Return [x, y] of the center of cell containing provided text 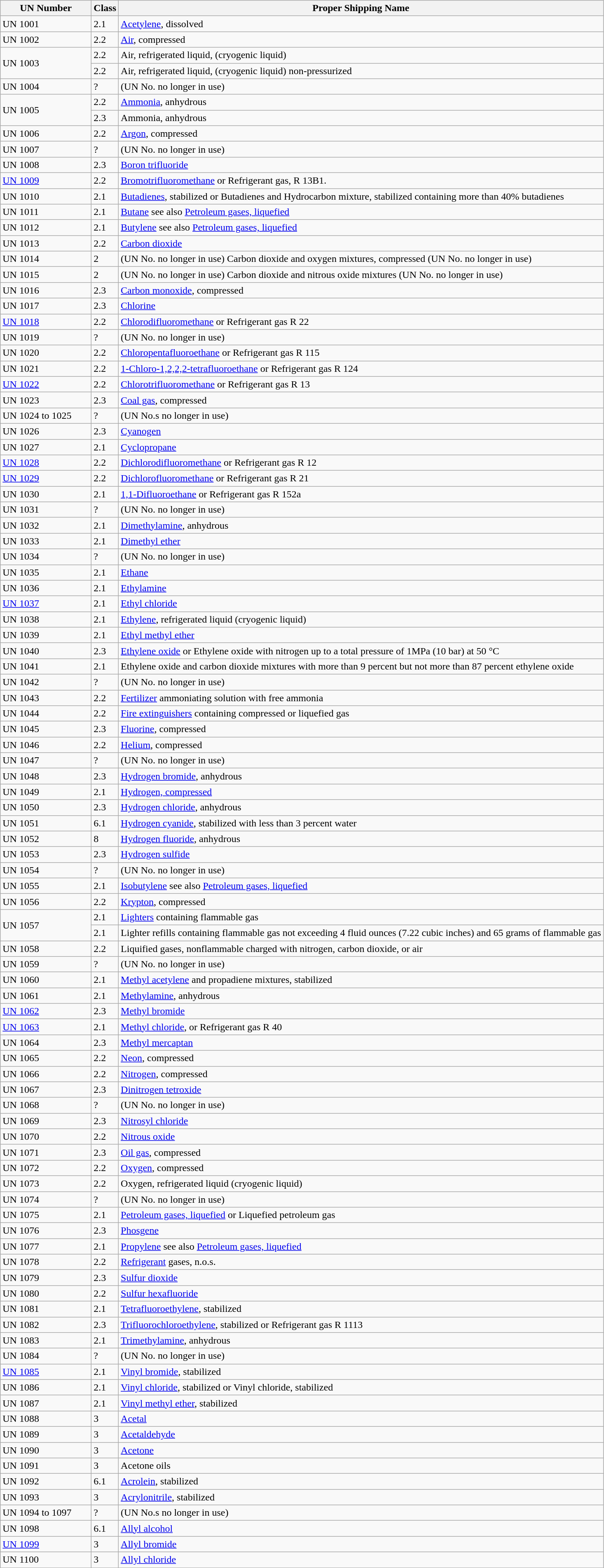
UN 1089 [46, 1434]
Butadienes, stabilized or Butadienes and Hydrocarbon mixture, stabilized containing more than 40% butadienes [361, 196]
UN 1013 [46, 243]
Methyl acetylene and propadiene mixtures, stabilized [361, 980]
UN 1001 [46, 24]
UN 1069 [46, 1121]
UN 1029 [46, 478]
Allyl bromide [361, 1544]
Ethylene oxide and carbon dioxide mixtures with more than 9 percent but not more than 87 percent ethylene oxide [361, 666]
Phosgene [361, 1231]
UN 1060 [46, 980]
UN 1083 [46, 1340]
Neon, compressed [361, 1058]
Cyanogen [361, 431]
UN 1049 [46, 792]
Class [105, 8]
Vinyl chloride, stabilized or Vinyl chloride, stabilized [361, 1387]
Petroleum gases, liquefied or Liquefied petroleum gas [361, 1215]
UN 1005 [46, 110]
UN 1087 [46, 1403]
UN 1004 [46, 86]
Vinyl methyl ether, stabilized [361, 1403]
UN 1050 [46, 807]
Carbon monoxide, compressed [361, 290]
UN 1068 [46, 1105]
Fluorine, compressed [361, 729]
Nitrosyl chloride [361, 1121]
UN 1055 [46, 886]
UN 1018 [46, 322]
UN 1078 [46, 1262]
UN 1003 [46, 63]
UN 1040 [46, 651]
UN 1091 [46, 1466]
Ethane [361, 572]
UN 1066 [46, 1074]
Dimethylamine, anhydrous [361, 525]
UN 1098 [46, 1528]
UN Number [46, 8]
Liquified gases, nonflammable charged with nitrogen, carbon dioxide, or air [361, 948]
UN 1085 [46, 1372]
UN 1067 [46, 1090]
Oxygen, refrigerated liquid (cryogenic liquid) [361, 1183]
Air, compressed [361, 40]
Air, refrigerated liquid, (cryogenic liquid) non-pressurized [361, 71]
UN 1079 [46, 1278]
Proper Shipping Name [361, 8]
UN 1017 [46, 306]
UN 1036 [46, 588]
UN 1099 [46, 1544]
UN 1092 [46, 1482]
(UN No. no longer in use) Carbon dioxide and oxygen mixtures, compressed (UN No. no longer in use) [361, 259]
Oxygen, compressed [361, 1168]
UN 1006 [46, 133]
Lighter refills containing flammable gas not exceeding 4 fluid ounces (7.22 cubic inches) and 65 grams of flammable gas [361, 933]
UN 1077 [46, 1246]
UN 1073 [46, 1183]
Vinyl bromide, stabilized [361, 1372]
UN 1021 [46, 369]
Butylene see also Petroleum gases, liquefied [361, 228]
Ethylamine [361, 588]
Argon, compressed [361, 133]
Carbon dioxide [361, 243]
Methyl mercaptan [361, 1043]
UN 1084 [46, 1356]
UN 1015 [46, 275]
UN 1010 [46, 196]
UN 1056 [46, 901]
UN 1007 [46, 149]
Acetaldehyde [361, 1434]
Hydrogen chloride, anhydrous [361, 807]
UN 1035 [46, 572]
UN 1093 [46, 1497]
Acetylene, dissolved [361, 24]
Acrolein, stabilized [361, 1482]
UN 1026 [46, 431]
UN 1008 [46, 165]
UN 1033 [46, 541]
UN 1086 [46, 1387]
Chloropentafluoroethane or Refrigerant gas R 115 [361, 353]
UN 1052 [46, 839]
Tetrafluoroethylene, stabilized [361, 1309]
Fertilizer ammoniating solution with free ammonia [361, 698]
Ethylene, refrigerated liquid (cryogenic liquid) [361, 619]
UN 1024 to 1025 [46, 415]
UN 1009 [46, 180]
UN 1023 [46, 400]
Nitrogen, compressed [361, 1074]
UN 1051 [46, 823]
UN 1037 [46, 604]
UN 1038 [46, 619]
Ethylene oxide or Ethylene oxide with nitrogen up to a total pressure of 1MPa (10 bar) at 50 °C [361, 651]
UN 1063 [46, 1027]
UN 1011 [46, 212]
Fire extinguishers containing compressed or liquefied gas [361, 714]
Hydrogen sulfide [361, 854]
Bromotrifluoromethane or Refrigerant gas, R 13B1. [361, 180]
Acrylonitrile, stabilized [361, 1497]
Trimethylamine, anhydrous [361, 1340]
Allyl alcohol [361, 1528]
UN 1046 [46, 745]
Dichlorofluoromethane or Refrigerant gas R 21 [361, 478]
UN 1062 [46, 1011]
Acetal [361, 1419]
Methyl bromide [361, 1011]
Hydrogen, compressed [361, 792]
(UN No. no longer in use) Carbon dioxide and nitrous oxide mixtures (UN No. no longer in use) [361, 275]
UN 1048 [46, 776]
UN 1053 [46, 854]
Air, refrigerated liquid, (cryogenic liquid) [361, 55]
UN 1074 [46, 1199]
Sulfur dioxide [361, 1278]
UN 1088 [46, 1419]
UN 1057 [46, 925]
UN 1014 [46, 259]
UN 1061 [46, 996]
Ethyl chloride [361, 604]
UN 1020 [46, 353]
Nitrous oxide [361, 1136]
UN 1032 [46, 525]
Dimethyl ether [361, 541]
Oil gas, compressed [361, 1152]
UN 1090 [46, 1450]
UN 1064 [46, 1043]
UN 1100 [46, 1560]
Trifluorochloroethylene, stabilized or Refrigerant gas R 1113 [361, 1325]
Hydrogen bromide, anhydrous [361, 776]
Chlorine [361, 306]
Sulfur hexafluoride [361, 1293]
Krypton, compressed [361, 901]
UN 1044 [46, 714]
Ethyl methyl ether [361, 635]
UN 1054 [46, 870]
Butane see also Petroleum gases, liquefied [361, 212]
UN 1094 to 1097 [46, 1513]
Propylene see also Petroleum gases, liquefied [361, 1246]
UN 1043 [46, 698]
1,1-Difluoroethane or Refrigerant gas R 152a [361, 494]
UN 1070 [46, 1136]
Refrigerant gases, n.o.s. [361, 1262]
UN 1022 [46, 384]
UN 1042 [46, 682]
UN 1016 [46, 290]
Dichlorodifluoromethane or Refrigerant gas R 12 [361, 463]
1-Chloro-1,2,2,2-tetrafluoroethane or Refrigerant gas R 124 [361, 369]
Acetone [361, 1450]
Coal gas, compressed [361, 400]
UN 1034 [46, 557]
Lighters containing flammable gas [361, 917]
UN 1081 [46, 1309]
UN 1002 [46, 40]
Helium, compressed [361, 745]
Methyl chloride, or Refrigerant gas R 40 [361, 1027]
Hydrogen fluoride, anhydrous [361, 839]
UN 1072 [46, 1168]
UN 1065 [46, 1058]
Cyclopropane [361, 447]
Hydrogen cyanide, stabilized with less than 3 percent water [361, 823]
UN 1047 [46, 761]
UN 1012 [46, 228]
Allyl chloride [361, 1560]
Isobutylene see also Petroleum gases, liquefied [361, 886]
UN 1080 [46, 1293]
UN 1082 [46, 1325]
UN 1071 [46, 1152]
UN 1076 [46, 1231]
Chlorotrifluoromethane or Refrigerant gas R 13 [361, 384]
Boron trifluoride [361, 165]
Methylamine, anhydrous [361, 996]
Acetone oils [361, 1466]
Dinitrogen tetroxide [361, 1090]
UN 1030 [46, 494]
UN 1027 [46, 447]
UN 1028 [46, 463]
UN 1031 [46, 510]
Chlorodifluoromethane or Refrigerant gas R 22 [361, 322]
UN 1058 [46, 948]
8 [105, 839]
UN 1059 [46, 964]
UN 1019 [46, 337]
UN 1039 [46, 635]
UN 1075 [46, 1215]
UN 1041 [46, 666]
UN 1045 [46, 729]
